Detect which cell encompasses the target text, then output its (X, Y) center coordinate. 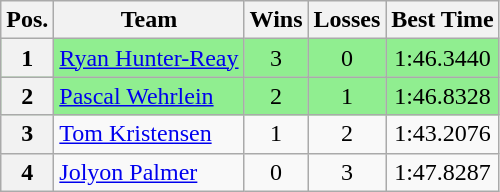
Losses (347, 20)
Tom Kristensen (149, 134)
1:46.8328 (443, 96)
Best Time (443, 20)
Team (149, 20)
Pos. (28, 20)
Wins (276, 20)
1:43.2076 (443, 134)
Jolyon Palmer (149, 172)
Ryan Hunter-Reay (149, 58)
4 (28, 172)
Pascal Wehrlein (149, 96)
1:47.8287 (443, 172)
1:46.3440 (443, 58)
